For the text-containing cell, return its midpoint in [X, Y] coordinate format. 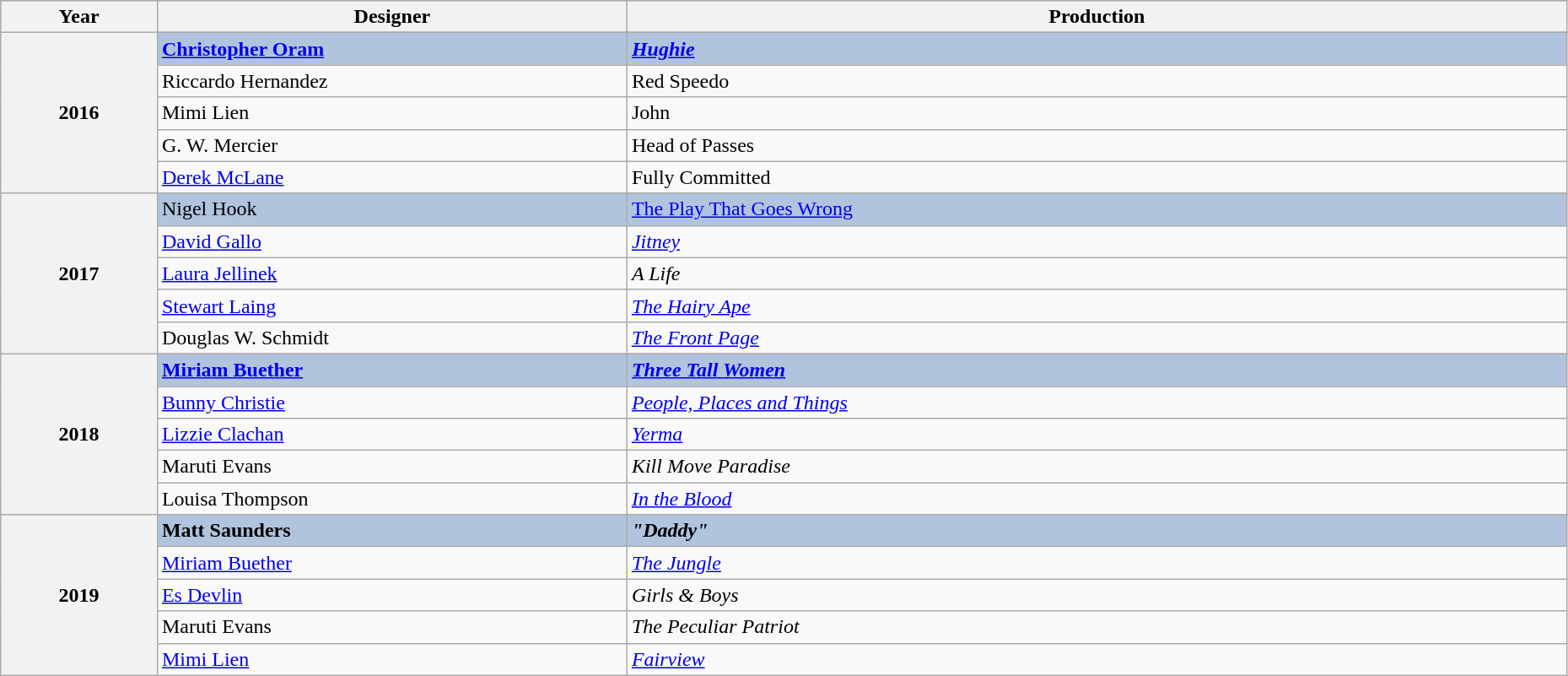
The Hairy Ape [1097, 306]
A Life [1097, 273]
2016 [79, 113]
Production [1097, 17]
People, Places and Things [1097, 403]
Bunny Christie [391, 403]
Yerma [1097, 435]
Matt Saunders [391, 531]
2017 [79, 273]
Douglas W. Schmidt [391, 338]
2018 [79, 434]
Hughie [1097, 49]
Christopher Oram [391, 49]
Fully Committed [1097, 177]
Nigel Hook [391, 209]
Three Tall Women [1097, 370]
"Daddy" [1097, 531]
The Front Page [1097, 338]
Derek McLane [391, 177]
Es Devlin [391, 595]
Laura Jellinek [391, 273]
Fairview [1097, 659]
Head of Passes [1097, 145]
Designer [391, 17]
David Gallo [391, 241]
Red Speedo [1097, 81]
Jitney [1097, 241]
The Jungle [1097, 563]
John [1097, 113]
The Play That Goes Wrong [1097, 209]
The Peculiar Patriot [1097, 627]
G. W. Mercier [391, 145]
Louisa Thompson [391, 499]
In the Blood [1097, 499]
Kill Move Paradise [1097, 467]
Lizzie Clachan [391, 435]
2019 [79, 595]
Stewart Laing [391, 306]
Girls & Boys [1097, 595]
Riccardo Hernandez [391, 81]
Year [79, 17]
